Find where the given text appears and provide that cell's center as [X, Y] coordinate. 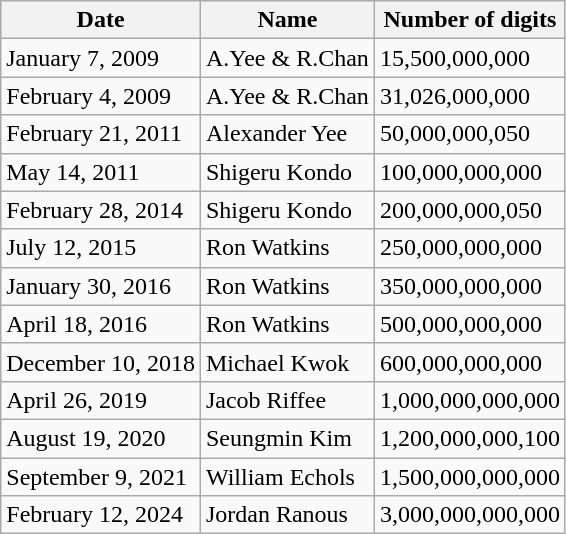
February 28, 2014 [101, 210]
250,000,000,000 [470, 248]
1,200,000,000,100 [470, 438]
January 30, 2016 [101, 286]
1,500,000,000,000 [470, 477]
February 21, 2011 [101, 134]
Michael Kwok [287, 362]
Number of digits [470, 20]
1,000,000,000,000 [470, 400]
September 9, 2021 [101, 477]
15,500,000,000 [470, 58]
August 19, 2020 [101, 438]
Jordan Ranous [287, 515]
Seungmin Kim [287, 438]
100,000,000,000 [470, 172]
200,000,000,050 [470, 210]
500,000,000,000 [470, 324]
April 26, 2019 [101, 400]
31,026,000,000 [470, 96]
April 18, 2016 [101, 324]
3,000,000,000,000 [470, 515]
350,000,000,000 [470, 286]
February 12, 2024 [101, 515]
January 7, 2009 [101, 58]
600,000,000,000 [470, 362]
50,000,000,050 [470, 134]
July 12, 2015 [101, 248]
Alexander Yee [287, 134]
December 10, 2018 [101, 362]
February 4, 2009 [101, 96]
Jacob Riffee [287, 400]
William Echols [287, 477]
May 14, 2011 [101, 172]
Name [287, 20]
Date [101, 20]
